Search for the cell housing the specified text and yield its [X, Y] center coordinate. 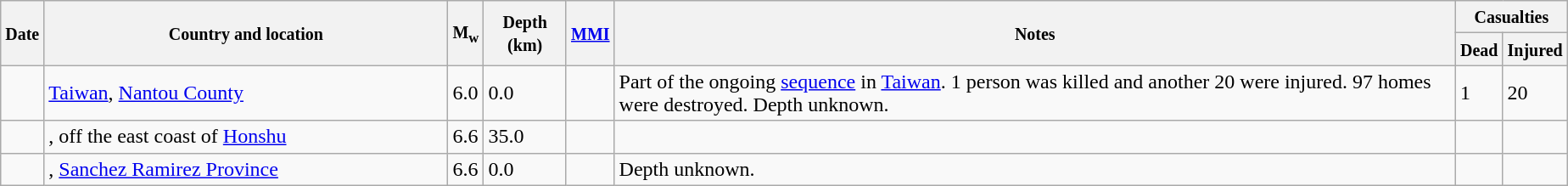
6.0 [466, 93]
Part of the ongoing sequence in Taiwan. 1 person was killed and another 20 were injured. 97 homes were destroyed. Depth unknown. [1035, 93]
, off the east coast of Honshu [246, 137]
MMI [591, 33]
20 [1535, 93]
Depth unknown. [1035, 169]
Dead [1479, 49]
Notes [1035, 33]
Taiwan, Nantou County [246, 93]
1 [1479, 93]
Casualties [1511, 17]
Injured [1535, 49]
35.0 [525, 137]
Mw [466, 33]
, Sanchez Ramirez Province [246, 169]
Country and location [246, 33]
Depth (km) [525, 33]
Date [22, 33]
